Identify which cell holds the provided text, then report its (X, Y) central coordinate. 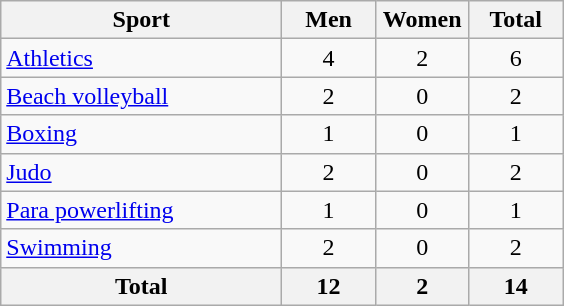
Beach volleyball (142, 96)
Sport (142, 20)
Athletics (142, 58)
6 (516, 58)
Boxing (142, 134)
Women (422, 20)
Swimming (142, 248)
12 (329, 286)
4 (329, 58)
Para powerlifting (142, 210)
Judo (142, 172)
14 (516, 286)
Men (329, 20)
